Search for the cell housing the specified text and yield its [x, y] center coordinate. 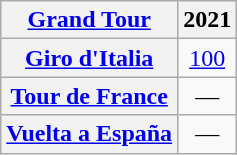
100 [208, 58]
Vuelta a España [90, 134]
Tour de France [90, 96]
Grand Tour [90, 20]
Giro d'Italia [90, 58]
2021 [208, 20]
